Search for the cell housing the specified text and yield its [X, Y] center coordinate. 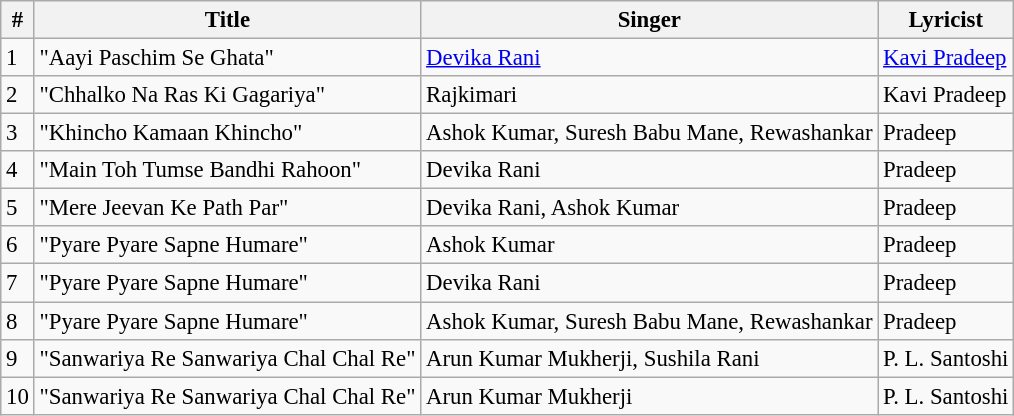
"Mere Jeevan Ke Path Par" [228, 208]
5 [18, 208]
9 [18, 358]
Lyricist [946, 20]
8 [18, 321]
Title [228, 20]
Ashok Kumar [650, 245]
3 [18, 133]
Devika Rani, Ashok Kumar [650, 208]
Rajkimari [650, 95]
10 [18, 396]
# [18, 20]
7 [18, 283]
Arun Kumar Mukherji [650, 396]
1 [18, 58]
"Main Toh Tumse Bandhi Rahoon" [228, 170]
Singer [650, 20]
"Chhalko Na Ras Ki Gagariya" [228, 95]
"Khincho Kamaan Khincho" [228, 133]
6 [18, 245]
2 [18, 95]
4 [18, 170]
Arun Kumar Mukherji, Sushila Rani [650, 358]
"Aayi Paschim Se Ghata" [228, 58]
